Return (X, Y) of the center of cell containing provided text 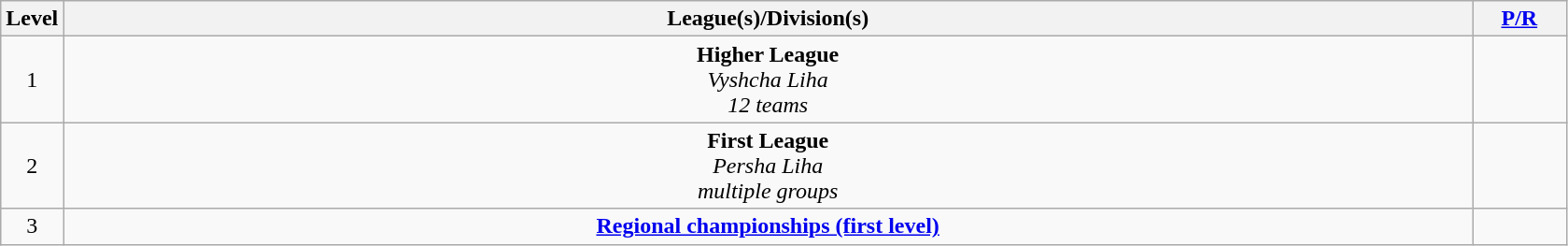
Level (32, 19)
2 (32, 166)
1 (32, 80)
Regional championships (first level) (768, 226)
3 (32, 226)
Higher LeagueVyshcha Liha12 teams (768, 80)
P/R (1520, 19)
League(s)/Division(s) (768, 19)
First LeaguePersha Lihamultiple groups (768, 166)
